Pinpoint the cell where the given text exists, returning its [X, Y] midpoint coordinate. 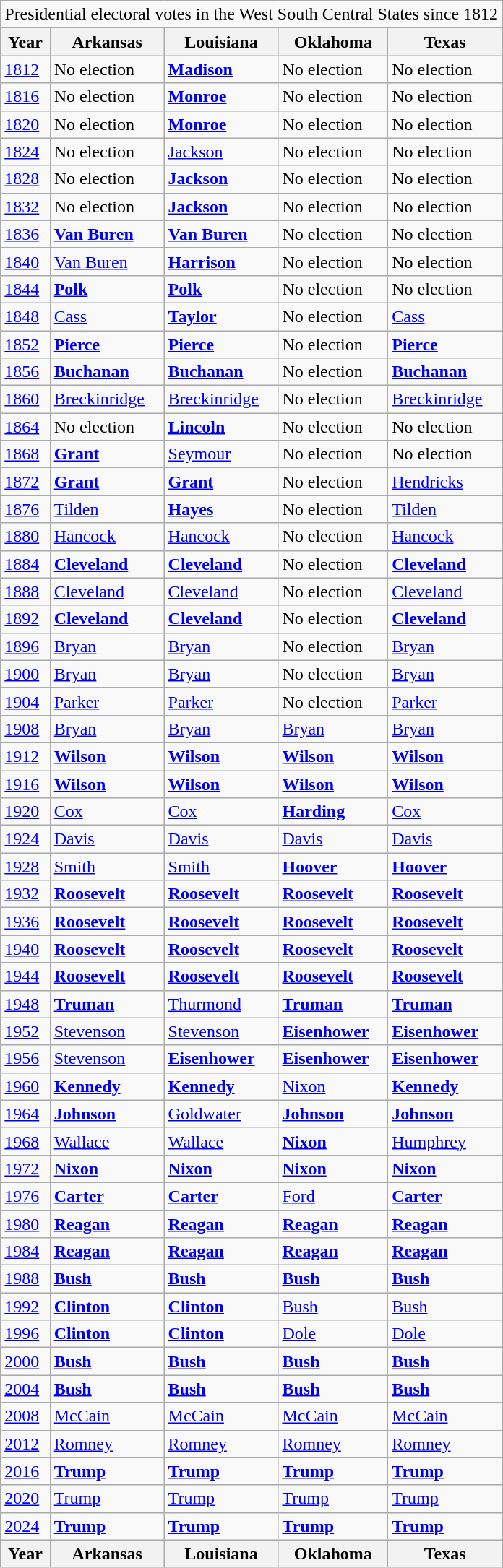
1836 [25, 234]
1892 [25, 619]
Goldwater [221, 1114]
1972 [25, 1169]
1896 [25, 646]
1980 [25, 1224]
1936 [25, 922]
1832 [25, 207]
1900 [25, 674]
1976 [25, 1196]
1908 [25, 729]
Lincoln [221, 427]
Hayes [221, 509]
1984 [25, 1252]
Madison [221, 69]
1956 [25, 1059]
1924 [25, 839]
1868 [25, 454]
1988 [25, 1279]
2016 [25, 1471]
1968 [25, 1141]
1864 [25, 427]
1992 [25, 1307]
1852 [25, 345]
1884 [25, 564]
Ford [333, 1196]
Thurmond [221, 1004]
1820 [25, 124]
1928 [25, 867]
2012 [25, 1444]
1904 [25, 701]
2020 [25, 1499]
1952 [25, 1031]
2000 [25, 1361]
1816 [25, 97]
1932 [25, 894]
1880 [25, 537]
1824 [25, 152]
Hendricks [445, 482]
Harrison [221, 261]
2004 [25, 1389]
1848 [25, 316]
Humphrey [445, 1141]
1920 [25, 812]
1872 [25, 482]
1840 [25, 261]
1888 [25, 592]
Presidential electoral votes in the West South Central States since 1812 [252, 14]
1996 [25, 1334]
2024 [25, 1526]
1876 [25, 509]
1860 [25, 399]
1916 [25, 784]
Harding [333, 812]
1828 [25, 179]
1812 [25, 69]
1940 [25, 949]
1960 [25, 1086]
Taylor [221, 316]
1948 [25, 1004]
Seymour [221, 454]
2008 [25, 1416]
1944 [25, 976]
1856 [25, 372]
1912 [25, 756]
1964 [25, 1114]
1844 [25, 289]
